Provide the (X, Y) coordinate of the cell's center where the given text is located.  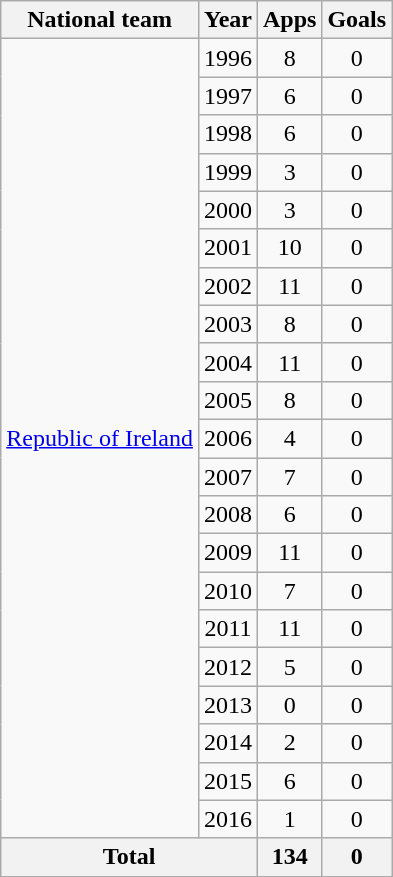
2013 (228, 705)
2009 (228, 553)
1998 (228, 134)
2010 (228, 591)
National team (100, 20)
5 (289, 667)
2008 (228, 515)
Republic of Ireland (100, 438)
2002 (228, 286)
2014 (228, 743)
2012 (228, 667)
Total (130, 857)
10 (289, 248)
2011 (228, 629)
2 (289, 743)
Goals (357, 20)
2006 (228, 438)
1997 (228, 96)
2000 (228, 210)
1996 (228, 58)
4 (289, 438)
1 (289, 819)
2003 (228, 324)
2001 (228, 248)
Year (228, 20)
Apps (289, 20)
2007 (228, 477)
134 (289, 857)
2004 (228, 362)
1999 (228, 172)
2016 (228, 819)
2015 (228, 781)
2005 (228, 400)
